Locate the cell with the specified text and output its (X, Y) center coordinate. 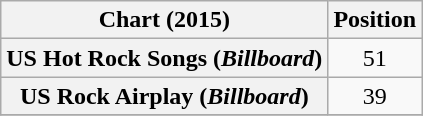
39 (375, 96)
Chart (2015) (164, 20)
US Rock Airplay (Billboard) (164, 96)
51 (375, 58)
US Hot Rock Songs (Billboard) (164, 58)
Position (375, 20)
